Pinpoint the cell where the given text exists, returning its [x, y] midpoint coordinate. 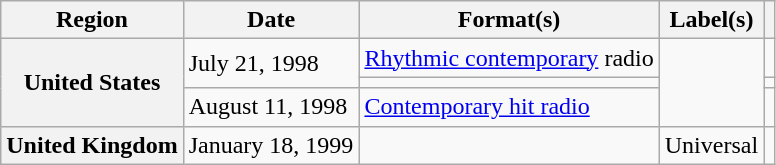
Format(s) [509, 20]
United Kingdom [92, 145]
Label(s) [711, 20]
United States [92, 82]
Rhythmic contemporary radio [509, 58]
August 11, 1998 [271, 107]
July 21, 1998 [271, 64]
Contemporary hit radio [509, 107]
January 18, 1999 [271, 145]
Date [271, 20]
Universal [711, 145]
Region [92, 20]
